Determine the [x, y] coordinate at the center of the cell enclosing the given text.  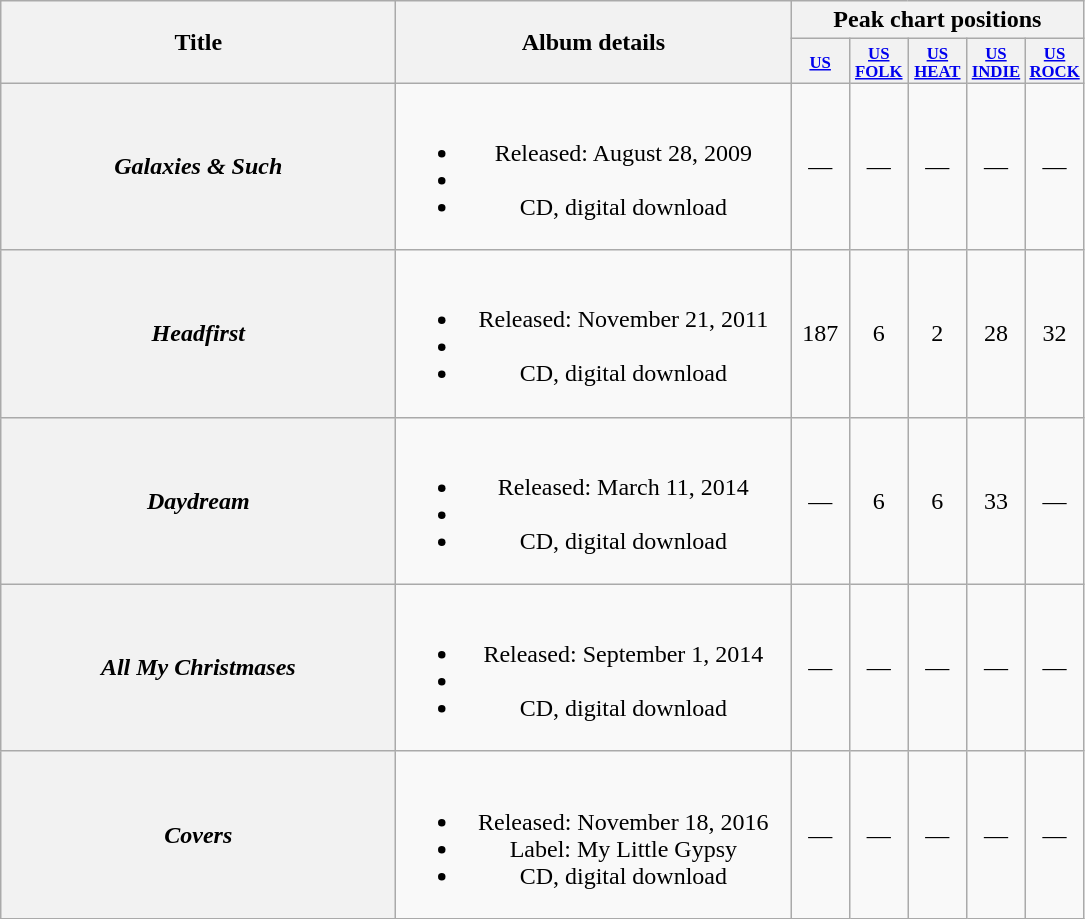
Peak chart positions [938, 20]
USINDIE [996, 61]
USFOLK [878, 61]
Released: November 21, 2011CD, digital download [594, 334]
Covers [198, 834]
187 [820, 334]
Released: November 18, 2016Label: My Little GypsyCD, digital download [594, 834]
Headfirst [198, 334]
Galaxies & Such [198, 166]
Album details [594, 42]
Daydream [198, 500]
Title [198, 42]
All My Christmases [198, 668]
Released: August 28, 2009CD, digital download [594, 166]
32 [1054, 334]
Released: September 1, 2014CD, digital download [594, 668]
US [820, 61]
Released: March 11, 2014CD, digital download [594, 500]
28 [996, 334]
33 [996, 500]
USHEAT [938, 61]
USROCK [1054, 61]
2 [938, 334]
